Return the [x, y] coordinate for the center point of the cell that contains the specified text.  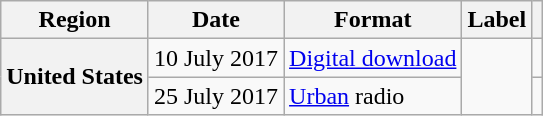
Label [497, 20]
10 July 2017 [216, 58]
Digital download [373, 58]
Format [373, 20]
Date [216, 20]
Region [75, 20]
Urban radio [373, 96]
United States [75, 77]
25 July 2017 [216, 96]
